Identify which cell holds the provided text, then report its (x, y) central coordinate. 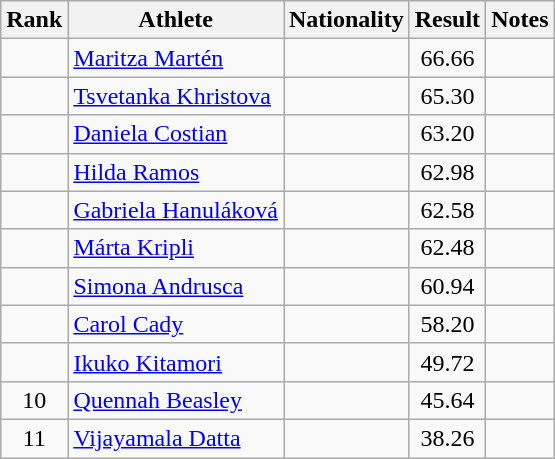
Hilda Ramos (176, 172)
Vijayamala Datta (176, 438)
Quennah Beasley (176, 400)
Rank (34, 20)
Athlete (176, 20)
66.66 (447, 58)
49.72 (447, 362)
Maritza Martén (176, 58)
63.20 (447, 134)
Carol Cady (176, 324)
58.20 (447, 324)
Simona Andrusca (176, 286)
10 (34, 400)
45.64 (447, 400)
38.26 (447, 438)
62.48 (447, 248)
Result (447, 20)
11 (34, 438)
Notes (520, 20)
Márta Kripli (176, 248)
60.94 (447, 286)
Nationality (347, 20)
62.58 (447, 210)
Gabriela Hanuláková (176, 210)
Tsvetanka Khristova (176, 96)
62.98 (447, 172)
Ikuko Kitamori (176, 362)
Daniela Costian (176, 134)
65.30 (447, 96)
